Return the (x, y) coordinate for the center point of the cell that contains the specified text.  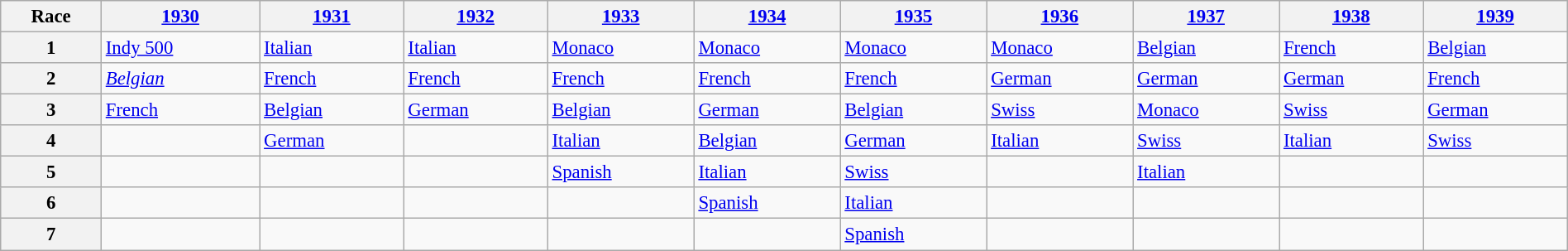
5 (51, 172)
6 (51, 203)
1931 (332, 17)
1938 (1351, 17)
1932 (476, 17)
1939 (1495, 17)
Indy 500 (180, 48)
1934 (767, 17)
4 (51, 141)
1935 (913, 17)
7 (51, 234)
1930 (180, 17)
1933 (620, 17)
2 (51, 79)
1 (51, 48)
1936 (1060, 17)
Race (51, 17)
1937 (1206, 17)
3 (51, 110)
